Output the [X, Y] coordinate of the center of the cell containing the given text.  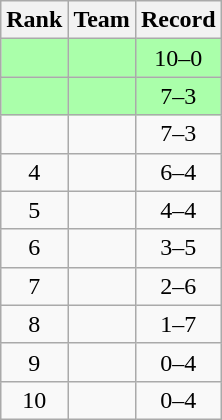
Team [102, 20]
10 [34, 400]
6–4 [178, 172]
1–7 [178, 324]
4 [34, 172]
8 [34, 324]
2–6 [178, 286]
10–0 [178, 58]
9 [34, 362]
5 [34, 210]
3–5 [178, 248]
6 [34, 248]
Rank [34, 20]
Record [178, 20]
7 [34, 286]
4–4 [178, 210]
